Return (x, y) of the center of cell containing provided text 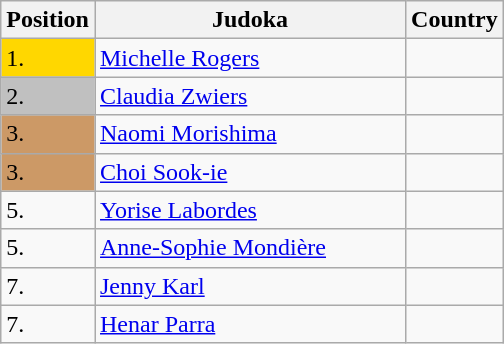
Choi Sook-ie (250, 172)
Position (48, 20)
Judoka (250, 20)
Anne-Sophie Mondière (250, 248)
Claudia Zwiers (250, 96)
1. (48, 58)
Henar Parra (250, 324)
Naomi Morishima (250, 134)
2. (48, 96)
Yorise Labordes (250, 210)
Jenny Karl (250, 286)
Michelle Rogers (250, 58)
Country (455, 20)
